Detect which cell encompasses the target text, then output its (x, y) center coordinate. 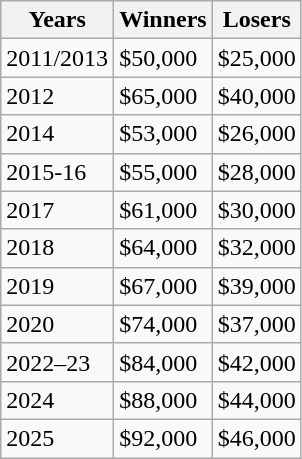
$84,000 (164, 362)
$44,000 (256, 400)
Years (58, 20)
$67,000 (164, 286)
2024 (58, 400)
$39,000 (256, 286)
2022–23 (58, 362)
$64,000 (164, 248)
2018 (58, 248)
Winners (164, 20)
2012 (58, 96)
$28,000 (256, 172)
$26,000 (256, 134)
$46,000 (256, 438)
$25,000 (256, 58)
$50,000 (164, 58)
$53,000 (164, 134)
$92,000 (164, 438)
$55,000 (164, 172)
$61,000 (164, 210)
2014 (58, 134)
2020 (58, 324)
2019 (58, 286)
$40,000 (256, 96)
2011/2013 (58, 58)
2025 (58, 438)
2017 (58, 210)
$37,000 (256, 324)
$42,000 (256, 362)
$30,000 (256, 210)
$88,000 (164, 400)
$74,000 (164, 324)
2015-16 (58, 172)
$65,000 (164, 96)
$32,000 (256, 248)
Losers (256, 20)
